Detect which cell encompasses the target text, then output its [x, y] center coordinate. 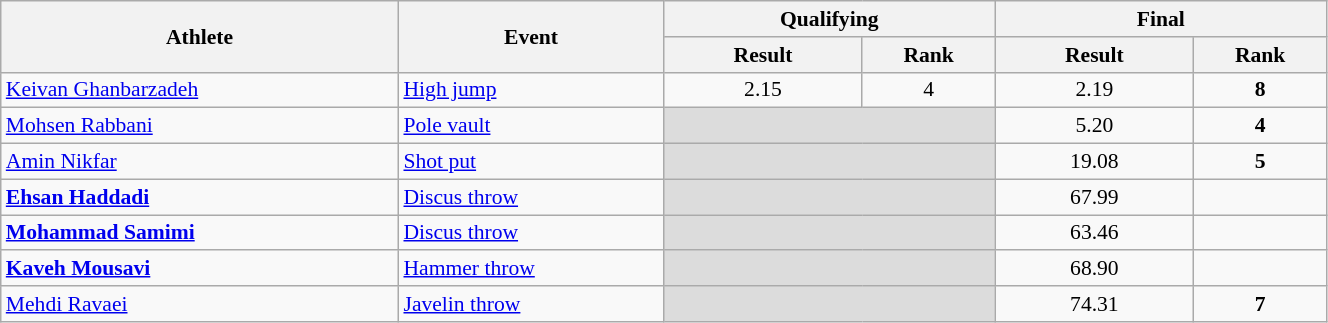
8 [1260, 90]
Keivan Ghanbarzadeh [200, 90]
19.08 [1094, 162]
Mehdi Ravaei [200, 304]
63.46 [1094, 233]
Qualifying [830, 19]
7 [1260, 304]
Ehsan Haddadi [200, 197]
67.99 [1094, 197]
Mohsen Rabbani [200, 126]
Athlete [200, 36]
5 [1260, 162]
Event [530, 36]
74.31 [1094, 304]
68.90 [1094, 269]
Shot put [530, 162]
Amin Nikfar [200, 162]
2.15 [764, 90]
5.20 [1094, 126]
2.19 [1094, 90]
Mohammad Samimi [200, 233]
Javelin throw [530, 304]
Final [1160, 19]
Hammer throw [530, 269]
Pole vault [530, 126]
Kaveh Mousavi [200, 269]
High jump [530, 90]
